Locate the cell with the specified text and output its (x, y) center coordinate. 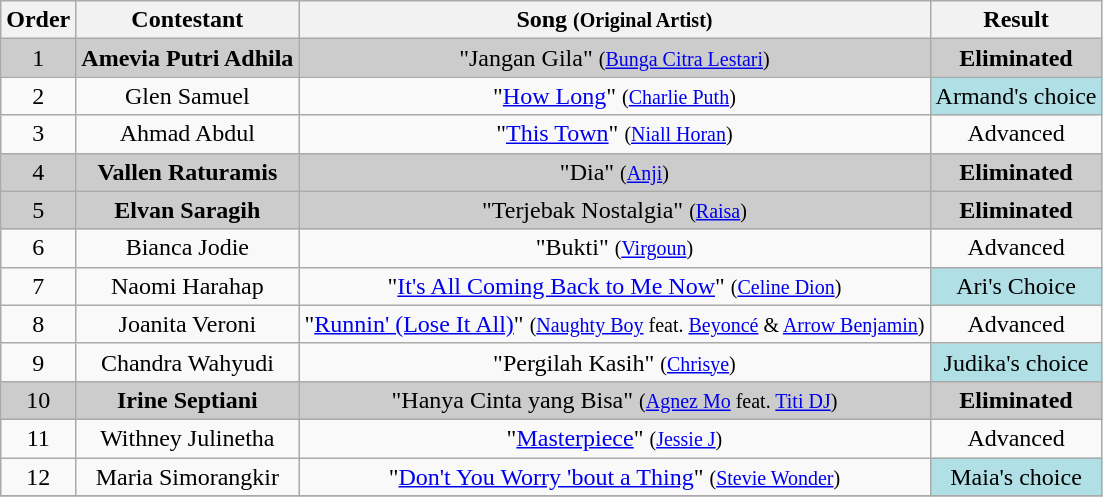
2 (38, 96)
"It's All Coming Back to Me Now" (Celine Dion) (614, 286)
Glen Samuel (188, 96)
"Bukti" (Virgoun) (614, 248)
Order (38, 20)
Joanita Veroni (188, 324)
Judika's choice (1016, 362)
Contestant (188, 20)
5 (38, 210)
Result (1016, 20)
Elvan Saragih (188, 210)
"Masterpiece" (Jessie J) (614, 438)
Song (Original Artist) (614, 20)
"How Long" (Charlie Puth) (614, 96)
9 (38, 362)
"Pergilah Kasih" (Chrisye) (614, 362)
"Don't You Worry 'bout a Thing" (Stevie Wonder) (614, 477)
1 (38, 58)
10 (38, 400)
Withney Julinetha (188, 438)
"Jangan Gila" (Bunga Citra Lestari) (614, 58)
6 (38, 248)
Ahmad Abdul (188, 134)
Bianca Jodie (188, 248)
11 (38, 438)
"Hanya Cinta yang Bisa" (Agnez Mo feat. Titi DJ) (614, 400)
7 (38, 286)
Ari's Choice (1016, 286)
Chandra Wahyudi (188, 362)
Naomi Harahap (188, 286)
3 (38, 134)
12 (38, 477)
Maia's choice (1016, 477)
Armand's choice (1016, 96)
Amevia Putri Adhila (188, 58)
4 (38, 172)
Vallen Raturamis (188, 172)
Irine Septiani (188, 400)
8 (38, 324)
"Runnin' (Lose It All)" (Naughty Boy feat. Beyoncé & Arrow Benjamin) (614, 324)
"Terjebak Nostalgia" (Raisa) (614, 210)
"This Town" (Niall Horan) (614, 134)
"Dia" (Anji) (614, 172)
Maria Simorangkir (188, 477)
